Output the [x, y] coordinate of the center of the cell containing the given text.  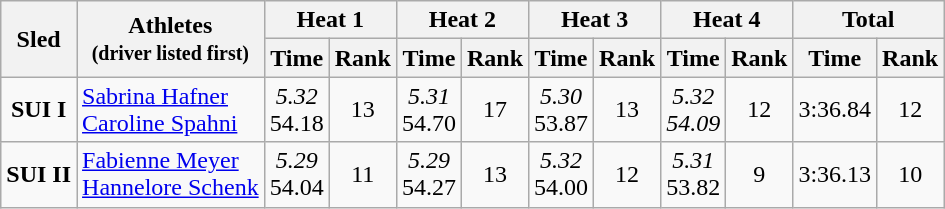
SUI I [39, 110]
Sled [39, 39]
5.3154.70 [428, 110]
3:36.13 [835, 174]
5.3153.82 [694, 174]
Fabienne MeyerHannelore Schenk [171, 174]
11 [362, 174]
5.3254.18 [296, 110]
9 [760, 174]
Athletes(driver listed first) [171, 39]
3:36.84 [835, 110]
SUI II [39, 174]
Heat 4 [727, 20]
Total [868, 20]
5.3053.87 [562, 110]
Heat 1 [330, 20]
Heat 2 [462, 20]
5.2954.04 [296, 174]
Sabrina HafnerCaroline Spahni [171, 110]
5.3254.09 [694, 110]
5.3254.00 [562, 174]
10 [910, 174]
5.2954.27 [428, 174]
17 [494, 110]
Heat 3 [595, 20]
